Return the (X, Y) coordinate for the center point of the cell that contains the specified text.  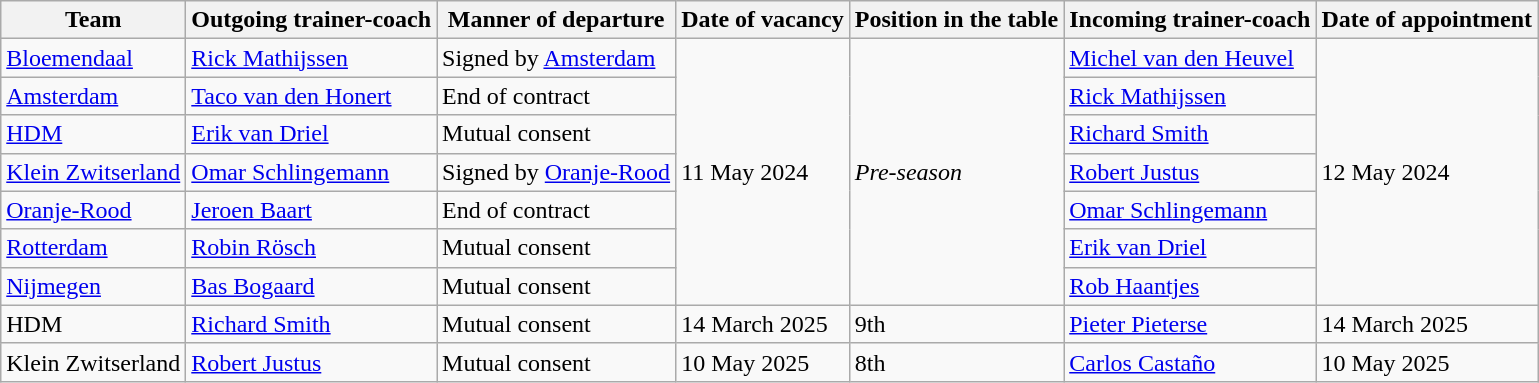
Signed by Amsterdam (556, 58)
Carlos Castaño (1190, 362)
11 May 2024 (763, 172)
8th (956, 362)
Amsterdam (94, 96)
Michel van den Heuvel (1190, 58)
Nijmegen (94, 286)
Date of vacancy (763, 20)
Taco van den Honert (312, 96)
Team (94, 20)
Signed by Oranje-Rood (556, 172)
Manner of departure (556, 20)
Pre-season (956, 172)
Robin Rösch (312, 248)
Rob Haantjes (1190, 286)
Incoming trainer-coach (1190, 20)
12 May 2024 (1427, 172)
Pieter Pieterse (1190, 324)
Jeroen Baart (312, 210)
Outgoing trainer-coach (312, 20)
Rotterdam (94, 248)
Position in the table (956, 20)
Date of appointment (1427, 20)
Oranje-Rood (94, 210)
9th (956, 324)
Bas Bogaard (312, 286)
Bloemendaal (94, 58)
